Locate the cell with the specified text and output its [x, y] center coordinate. 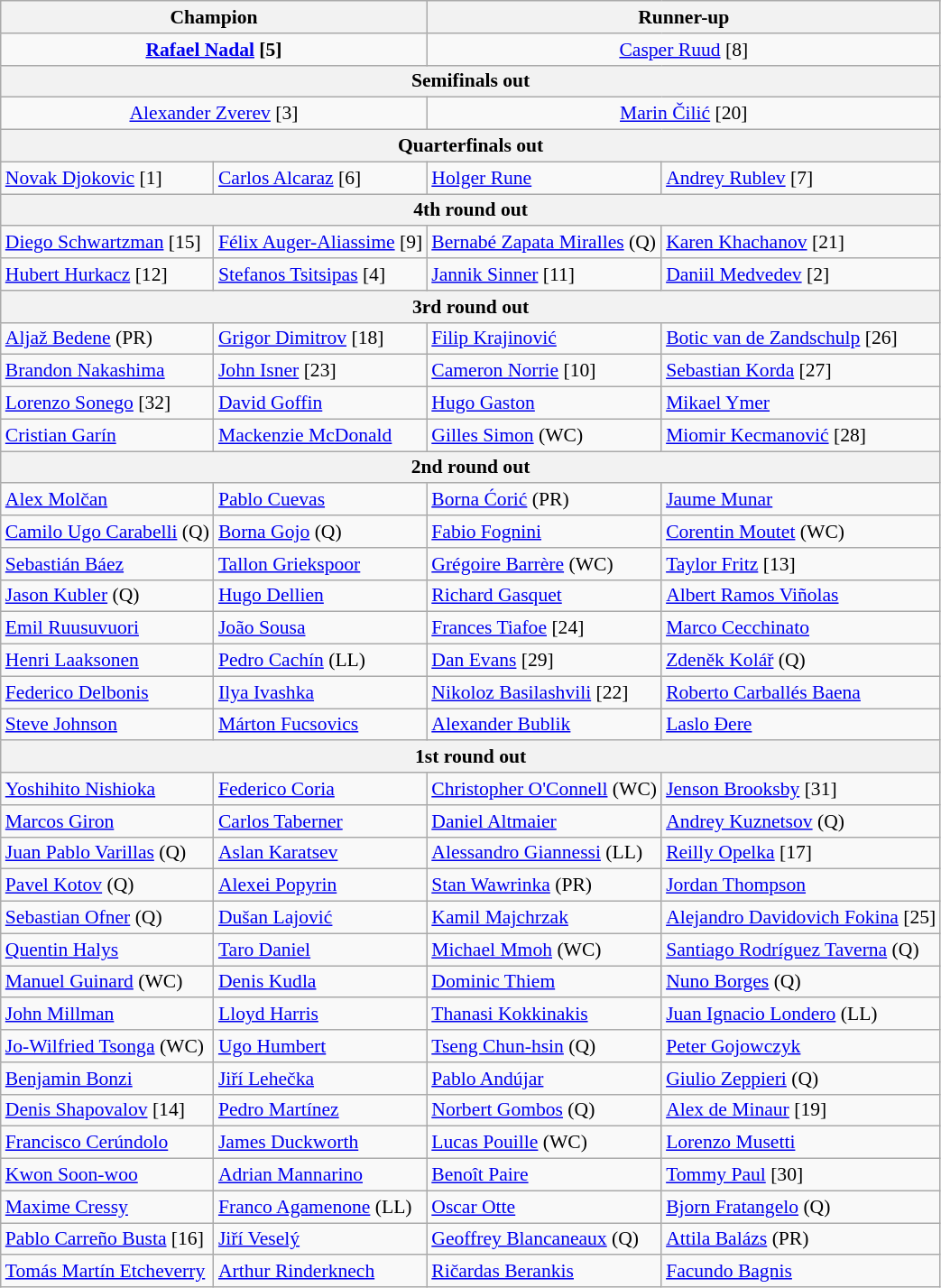
Quarterfinals out [471, 146]
Andrey Kuznetsov (Q) [801, 821]
Pavel Kotov (Q) [107, 885]
Oscar Otte [544, 1207]
Jannik Sinner [11] [544, 274]
Daniil Medvedev [2] [801, 274]
Yoshihito Nishioka [107, 789]
1st round out [471, 757]
Nuno Borges (Q) [801, 982]
Marco Cecchinato [801, 628]
Albert Ramos Viñolas [801, 596]
Grigor Dimitrov [18] [320, 338]
Ričardas Berankis [544, 1272]
Ilya Ivashka [320, 692]
Borna Gojo (Q) [320, 532]
John Millman [107, 1015]
Tallon Griekspoor [320, 564]
Adrian Mannarino [320, 1175]
Steve Johnson [107, 725]
Geoffrey Blancaneaux (Q) [544, 1239]
Corentin Moutet (WC) [801, 532]
Denis Shapovalov [14] [107, 1110]
Jaume Munar [801, 500]
Pablo Cuevas [320, 500]
Holger Rune [544, 178]
Mikael Ymer [801, 403]
Santiago Rodríguez Taverna (Q) [801, 950]
Bjorn Fratangelo (Q) [801, 1207]
Semifinals out [471, 81]
Dominic Thiem [544, 982]
Dušan Lajović [320, 918]
Borna Ćorić (PR) [544, 500]
Rafael Nadal [5] [214, 50]
Camilo Ugo Carabelli (Q) [107, 532]
Félix Auger-Aliassime [9] [320, 243]
Dan Evans [29] [544, 661]
Alessandro Giannessi (LL) [544, 853]
Bernabé Zapata Miralles (Q) [544, 243]
Novak Djokovic [1] [107, 178]
Juan Pablo Varillas (Q) [107, 853]
Richard Gasquet [544, 596]
Sebastian Ofner (Q) [107, 918]
Jiří Lehečka [320, 1079]
4th round out [471, 210]
Taro Daniel [320, 950]
Arthur Rinderknech [320, 1272]
Alex Molčan [107, 500]
Fabio Fognini [544, 532]
Alex de Minaur [19] [801, 1110]
Tseng Chun-hsin (Q) [544, 1046]
Diego Schwartzman [15] [107, 243]
Jiří Veselý [320, 1239]
Pedro Martínez [320, 1110]
James Duckworth [320, 1143]
Stan Wawrinka (PR) [544, 885]
Grégoire Barrère (WC) [544, 564]
Pedro Cachín (LL) [320, 661]
Giulio Zeppieri (Q) [801, 1079]
Franco Agamenone (LL) [320, 1207]
Alexei Popyrin [320, 885]
Juan Ignacio Londero (LL) [801, 1015]
Alejandro Davidovich Fokina [25] [801, 918]
Runner-up [684, 17]
Carlos Taberner [320, 821]
Jordan Thompson [801, 885]
Marcos Giron [107, 821]
Thanasi Kokkinakis [544, 1015]
Filip Krajinović [544, 338]
Pablo Carreño Busta [16] [107, 1239]
Hugo Gaston [544, 403]
Federico Delbonis [107, 692]
Lorenzo Sonego [32] [107, 403]
Michael Mmoh (WC) [544, 950]
Kamil Majchrzak [544, 918]
Aljaž Bedene (PR) [107, 338]
Henri Laaksonen [107, 661]
Manuel Guinard (WC) [107, 982]
Aslan Karatsev [320, 853]
Pablo Andújar [544, 1079]
Botic van de Zandschulp [26] [801, 338]
Stefanos Tsitsipas [4] [320, 274]
Karen Khachanov [21] [801, 243]
Reilly Opelka [17] [801, 853]
Taylor Fritz [13] [801, 564]
Francisco Cerúndolo [107, 1143]
Jason Kubler (Q) [107, 596]
Carlos Alcaraz [6] [320, 178]
Quentin Halys [107, 950]
Jenson Brooksby [31] [801, 789]
Andrey Rublev [7] [801, 178]
Peter Gojowczyk [801, 1046]
Federico Coria [320, 789]
Alexander Bublik [544, 725]
2nd round out [471, 468]
David Goffin [320, 403]
Roberto Carballés Baena [801, 692]
Sebastian Korda [27] [801, 371]
Kwon Soon-woo [107, 1175]
Miomir Kecmanović [28] [801, 435]
Lucas Pouille (WC) [544, 1143]
Casper Ruud [8] [684, 50]
Laslo Đere [801, 725]
Lloyd Harris [320, 1015]
Tomás Martín Etcheverry [107, 1272]
Benjamin Bonzi [107, 1079]
Emil Ruusuvuori [107, 628]
Lorenzo Musetti [801, 1143]
Mackenzie McDonald [320, 435]
Maxime Cressy [107, 1207]
Márton Fucsovics [320, 725]
Hubert Hurkacz [12] [107, 274]
Brandon Nakashima [107, 371]
Marin Čilić [20] [684, 114]
Attila Balázs (PR) [801, 1239]
John Isner [23] [320, 371]
Facundo Bagnis [801, 1272]
Hugo Dellien [320, 596]
Zdeněk Kolář (Q) [801, 661]
Champion [214, 17]
Cameron Norrie [10] [544, 371]
Ugo Humbert [320, 1046]
3rd round out [471, 307]
Tommy Paul [30] [801, 1175]
Gilles Simon (WC) [544, 435]
Christopher O'Connell (WC) [544, 789]
Daniel Altmaier [544, 821]
Jo-Wilfried Tsonga (WC) [107, 1046]
Sebastián Báez [107, 564]
Alexander Zverev [3] [214, 114]
Benoît Paire [544, 1175]
João Sousa [320, 628]
Frances Tiafoe [24] [544, 628]
Norbert Gombos (Q) [544, 1110]
Nikoloz Basilashvili [22] [544, 692]
Denis Kudla [320, 982]
Cristian Garín [107, 435]
